Return the [x, y] coordinate for the center point of the cell that contains the specified text.  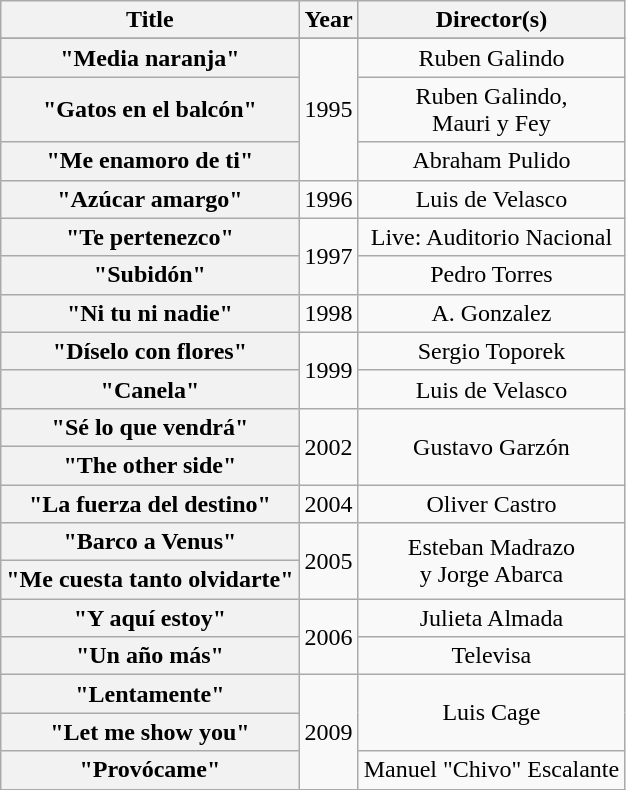
"Provócame" [150, 770]
"Y aquí estoy" [150, 618]
"Sé lo que vendrá" [150, 427]
Esteban Madrazo y Jorge Abarca [492, 561]
A. Gonzalez [492, 313]
"Ni tu ni nadie" [150, 313]
"Azúcar amargo" [150, 199]
1996 [328, 199]
"Me enamoro de ti" [150, 161]
Gustavo Garzón [492, 446]
"Gatos en el balcón" [150, 110]
1997 [328, 256]
2004 [328, 503]
Pedro Torres [492, 275]
Manuel "Chivo" Escalante [492, 770]
"Media naranja" [150, 58]
"Lentamente" [150, 694]
Oliver Castro [492, 503]
2009 [328, 732]
2006 [328, 637]
"The other side" [150, 465]
Live: Auditorio Nacional [492, 237]
Luis Cage [492, 713]
"Subidón" [150, 275]
Julieta Almada [492, 618]
"Let me show you" [150, 732]
Abraham Pulido [492, 161]
2002 [328, 446]
Year [328, 20]
Ruben Galindo [492, 58]
Director(s) [492, 20]
Ruben Galindo, Mauri y Fey [492, 110]
1995 [328, 110]
"Canela" [150, 389]
"Te pertenezco" [150, 237]
"Un año más" [150, 656]
"Barco a Venus" [150, 542]
2005 [328, 561]
1998 [328, 313]
Televisa [492, 656]
Title [150, 20]
"La fuerza del destino" [150, 503]
"Me cuesta tanto olvidarte" [150, 580]
1999 [328, 370]
Sergio Toporek [492, 351]
"Díselo con flores" [150, 351]
